Capture the cell that displays the provided text and extract its (X, Y) central coordinate. 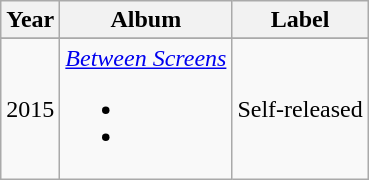
Between Screens (146, 109)
Label (300, 20)
Self-released (300, 109)
2015 (30, 109)
Year (30, 20)
Album (146, 20)
